Locate the cell with the specified text and output its (x, y) center coordinate. 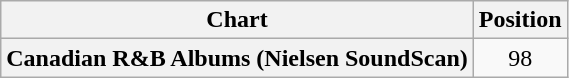
Canadian R&B Albums (Nielsen SoundScan) (238, 58)
98 (520, 58)
Chart (238, 20)
Position (520, 20)
